Capture the cell that displays the provided text and extract its [X, Y] central coordinate. 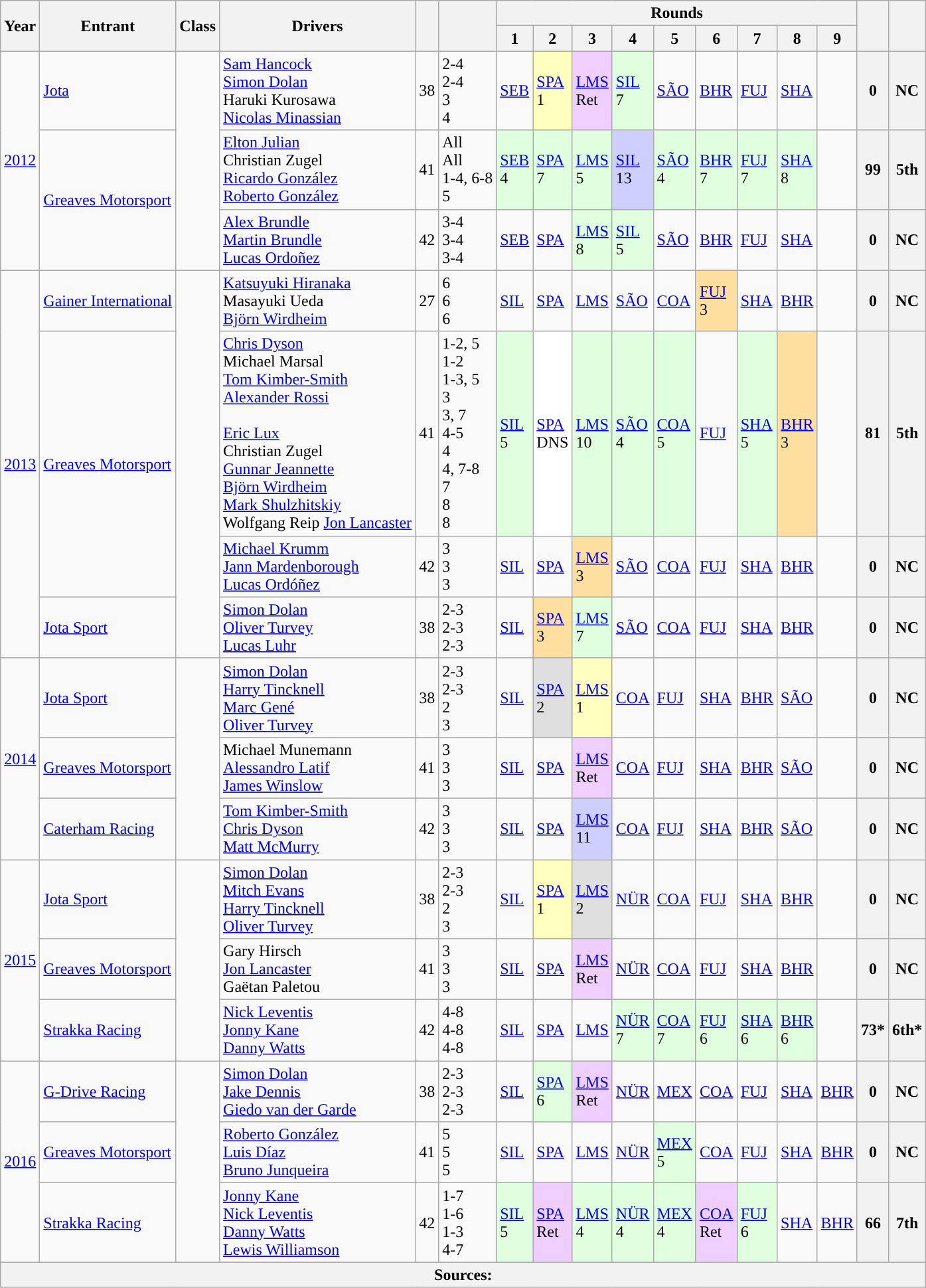
COA5 [674, 434]
Simon Dolan Mitch Evans Harry Tincknell Oliver Turvey [317, 899]
2016 [20, 1162]
SPA6 [552, 1091]
Katsuyuki Hiranaka Masayuki Ueda Björn Wirdheim [317, 301]
1-2, 51-21-3, 533, 74-544, 7-8788 [467, 434]
2015 [20, 960]
Gary Hirsch Jon Lancaster Gaëtan Paletou [317, 969]
9 [837, 39]
Simon Dolan Harry Tincknell Marc Gené Oliver Turvey [317, 697]
Rounds [677, 13]
Tom Kimber-Smith Chris Dyson Matt McMurry [317, 829]
1-71-61-34-7 [467, 1223]
Nick Leventis Jonny Kane Danny Watts [317, 1030]
BHR6 [797, 1030]
Jonny Kane Nick Leventis Danny Watts Lewis Williamson [317, 1223]
MEX5 [674, 1153]
SHA6 [757, 1030]
SPA3 [552, 627]
3-43-43-4 [467, 240]
LMS4 [592, 1223]
LMS8 [592, 240]
Sam Hancock Simon Dolan Haruki Kurosawa Nicolas Minassian [317, 90]
LMS11 [592, 829]
SPADNS [552, 434]
LMS3 [592, 566]
66 [872, 1223]
Michael Munemann Alessandro Latif James Winslow [317, 767]
SPA2 [552, 697]
4-84-84-8 [467, 1030]
FUJ7 [757, 170]
LMS10 [592, 434]
2012 [20, 161]
SPA7 [552, 170]
Simon Dolan Jake Dennis Giedo van der Garde [317, 1091]
7 [757, 39]
2-42-434 [467, 90]
Elton Julian Christian Zugel Ricardo González Roberto González [317, 170]
1 [515, 39]
Jota [108, 90]
8 [797, 39]
4 [633, 39]
3 [592, 39]
5 [674, 39]
SIL7 [633, 90]
NÜR7 [633, 1030]
Michael Krumm Jann Mardenborough Lucas Ordóñez [317, 566]
555 [467, 1153]
SHA5 [757, 434]
FUJ3 [716, 301]
2013 [20, 464]
7th [907, 1223]
2014 [20, 758]
SPARet [552, 1223]
LMS7 [592, 627]
81 [872, 434]
Alex Brundle Martin Brundle Lucas Ordoñez [317, 240]
Roberto González Luis Díaz Bruno Junqueira [317, 1153]
Simon Dolan Oliver Turvey Lucas Luhr [317, 627]
6th* [907, 1030]
AllAll1-4, 6-85 [467, 170]
LMS2 [592, 899]
SHA8 [797, 170]
99 [872, 170]
Entrant [108, 26]
2 [552, 39]
666 [467, 301]
73* [872, 1030]
Drivers [317, 26]
SEB4 [515, 170]
SIL13 [633, 170]
NÜR4 [633, 1223]
COA7 [674, 1030]
Caterham Racing [108, 829]
MEX [674, 1091]
27 [427, 301]
Year [20, 26]
LMS5 [592, 170]
LMS1 [592, 697]
BHR3 [797, 434]
G-Drive Racing [108, 1091]
6 [716, 39]
BHR7 [716, 170]
Sources: [463, 1275]
MEX4 [674, 1223]
COARet [716, 1223]
Gainer International [108, 301]
Class [198, 26]
